Search for the cell housing the specified text and yield its [x, y] center coordinate. 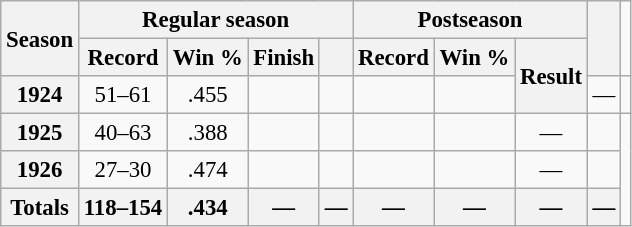
1926 [40, 170]
.474 [208, 170]
Postseason [470, 20]
.455 [208, 95]
1925 [40, 133]
51–61 [122, 95]
1924 [40, 95]
27–30 [122, 170]
40–63 [122, 133]
Finish [284, 58]
.434 [208, 208]
Totals [40, 208]
.388 [208, 133]
118–154 [122, 208]
Result [552, 76]
Regular season [215, 20]
Season [40, 38]
